Detect which cell encompasses the target text, then output its [x, y] center coordinate. 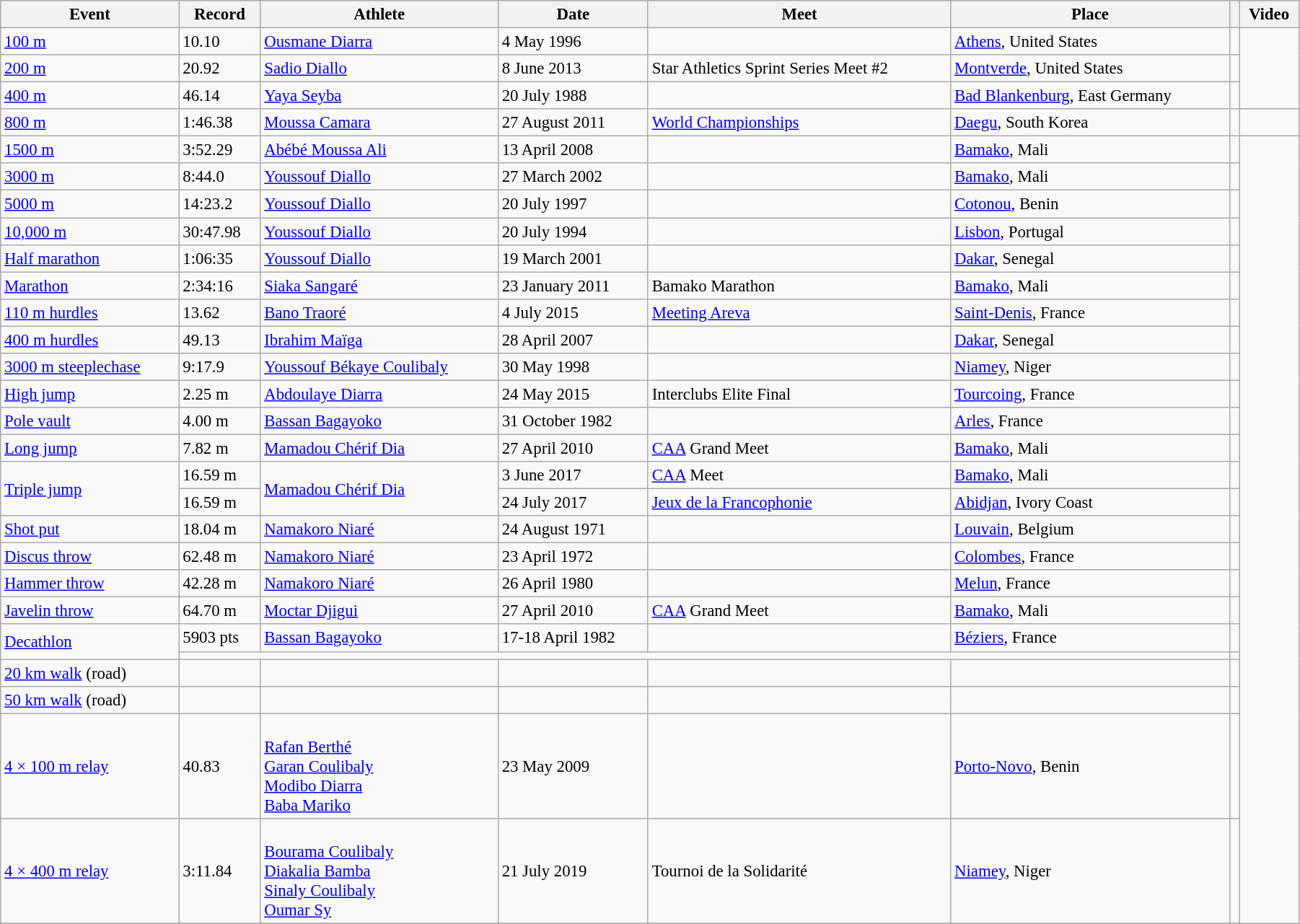
4 × 100 m relay [89, 766]
Siaka Sangaré [379, 286]
Tourcoing, France [1091, 394]
Athlete [379, 14]
5903 pts [219, 638]
Abébé Moussa Ali [379, 150]
30:47.98 [219, 232]
Decathlon [89, 642]
10,000 m [89, 232]
62.48 m [219, 557]
High jump [89, 394]
Cotonou, Benin [1091, 204]
30 May 1998 [573, 367]
1:46.38 [219, 123]
Béziers, France [1091, 638]
4 × 400 m relay [89, 871]
Place [1091, 14]
46.14 [219, 96]
24 May 2015 [573, 394]
Long jump [89, 448]
Yaya Seyba [379, 96]
Bamako Marathon [799, 286]
24 August 1971 [573, 529]
Discus throw [89, 557]
23 January 2011 [573, 286]
800 m [89, 123]
Abidjan, Ivory Coast [1091, 503]
3000 m [89, 177]
20 July 1997 [573, 204]
27 August 2011 [573, 123]
110 m hurdles [89, 312]
20 km walk (road) [89, 673]
Star Athletics Sprint Series Meet #2 [799, 69]
50 km walk (road) [89, 700]
19 March 2001 [573, 258]
Pole vault [89, 421]
9:17.9 [219, 367]
Tournoi de la Solidarité [799, 871]
13.62 [219, 312]
21 July 2019 [573, 871]
Saint-Denis, France [1091, 312]
100 m [89, 42]
Hammer throw [89, 584]
Louvain, Belgium [1091, 529]
Record [219, 14]
24 July 2017 [573, 503]
Javelin throw [89, 611]
Lisbon, Portugal [1091, 232]
Jeux de la Francophonie [799, 503]
18.04 m [219, 529]
8 June 2013 [573, 69]
Moussa Camara [379, 123]
13 April 2008 [573, 150]
40.83 [219, 766]
2.25 m [219, 394]
14:23.2 [219, 204]
Event [89, 14]
31 October 1982 [573, 421]
200 m [89, 69]
5000 m [89, 204]
28 April 2007 [573, 340]
Shot put [89, 529]
Date [573, 14]
Bano Traoré [379, 312]
Bad Blankenburg, East Germany [1091, 96]
1500 m [89, 150]
20 July 1994 [573, 232]
Ousmane Diarra [379, 42]
2:34:16 [219, 286]
20 July 1988 [573, 96]
49.13 [219, 340]
8:44.0 [219, 177]
400 m [89, 96]
4.00 m [219, 421]
Marathon [89, 286]
Athens, United States [1091, 42]
26 April 1980 [573, 584]
Abdoulaye Diarra [379, 394]
3:11.84 [219, 871]
4 July 2015 [573, 312]
400 m hurdles [89, 340]
27 March 2002 [573, 177]
42.28 m [219, 584]
4 May 1996 [573, 42]
Arles, France [1091, 421]
Moctar Djigui [379, 611]
Meet [799, 14]
3 June 2017 [573, 475]
23 April 1972 [573, 557]
3:52.29 [219, 150]
Video [1270, 14]
Half marathon [89, 258]
Bourama CoulibalyDiakalia BambaSinaly CoulibalyOumar Sy [379, 871]
Montverde, United States [1091, 69]
23 May 2009 [573, 766]
Colombes, France [1091, 557]
Triple jump [89, 489]
64.70 m [219, 611]
Youssouf Békaye Coulibaly [379, 367]
7.82 m [219, 448]
Sadio Diallo [379, 69]
10.10 [219, 42]
1:06:35 [219, 258]
Daegu, South Korea [1091, 123]
CAA Meet [799, 475]
Melun, France [1091, 584]
World Championships [799, 123]
Interclubs Elite Final [799, 394]
Porto-Novo, Benin [1091, 766]
Ibrahim Maïga [379, 340]
Meeting Areva [799, 312]
17-18 April 1982 [573, 638]
Rafan BerthéGaran CoulibalyModibo DiarraBaba Mariko [379, 766]
3000 m steeplechase [89, 367]
20.92 [219, 69]
